Scan for the cell matching the given text and deliver its [x, y] coordinate at center. 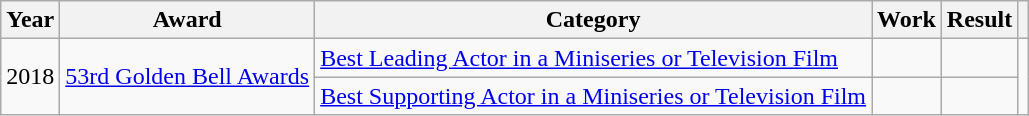
2018 [30, 77]
Best Supporting Actor in a Miniseries or Television Film [594, 96]
Result [979, 20]
Year [30, 20]
Award [188, 20]
53rd Golden Bell Awards [188, 77]
Category [594, 20]
Work [907, 20]
Best Leading Actor in a Miniseries or Television Film [594, 58]
